Capture the cell that displays the provided text and extract its (X, Y) central coordinate. 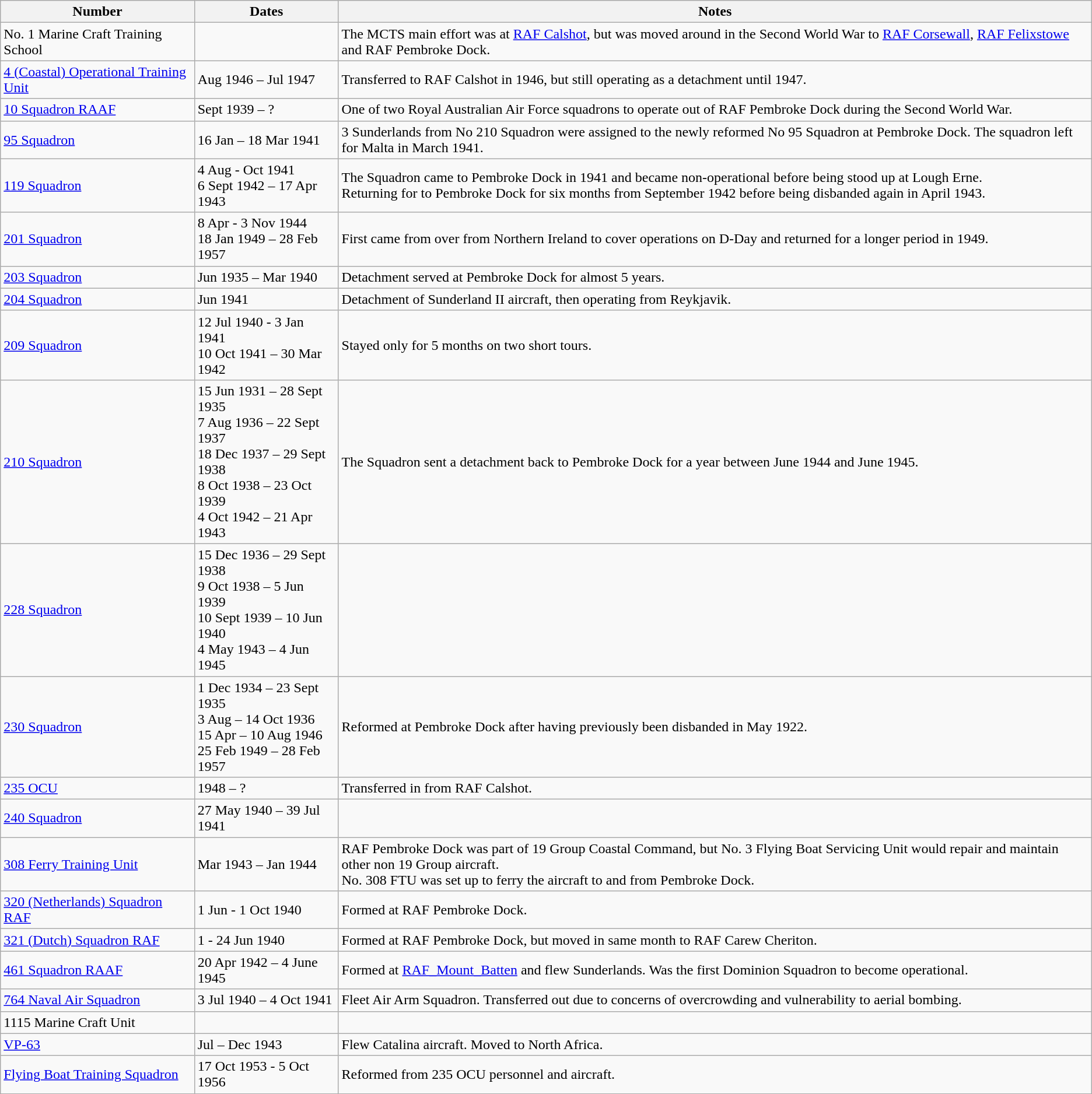
204 Squadron (97, 299)
No. 1 Marine Craft Training School (97, 42)
119 Squadron (97, 185)
One of two Royal Australian Air Force squadrons to operate out of RAF Pembroke Dock during the Second World War. (715, 110)
Formed at RAF_Mount_Batten and flew Sunderlands. Was the first Dominion Squadron to become operational. (715, 970)
Reformed at Pembroke Dock after having previously been disbanded in May 1922. (715, 727)
209 Squadron (97, 345)
1 - 24 Jun 1940 (266, 940)
235 OCU (97, 788)
Formed at RAF Pembroke Dock, but moved in same month to RAF Carew Cheriton. (715, 940)
764 Naval Air Squadron (97, 1000)
240 Squadron (97, 819)
Transferred in from RAF Calshot. (715, 788)
95 Squadron (97, 140)
Sept 1939 – ? (266, 110)
Detachment of Sunderland II aircraft, then operating from Reykjavik. (715, 299)
The MCTS main effort was at RAF Calshot, but was moved around in the Second World War to RAF Corsewall, RAF Felixstowe and RAF Pembroke Dock. (715, 42)
Notes (715, 12)
VP-63 (97, 1044)
Fleet Air Arm Squadron. Transferred out due to concerns of overcrowding and vulnerability to aerial bombing. (715, 1000)
Stayed only for 5 months on two short tours. (715, 345)
320 (Netherlands) Squadron RAF (97, 910)
Dates (266, 12)
210 Squadron (97, 462)
1115 Marine Craft Unit (97, 1022)
1948 – ? (266, 788)
Jun 1941 (266, 299)
Detachment served at Pembroke Dock for almost 5 years. (715, 277)
1 Dec 1934 – 23 Sept 19353 Aug – 14 Oct 193615 Apr – 10 Aug 194625 Feb 1949 – 28 Feb 1957 (266, 727)
First came from over from Northern Ireland to cover operations on D-Day and returned for a longer period in 1949. (715, 239)
20 Apr 1942 – 4 June 1945 (266, 970)
8 Apr - 3 Nov 194418 Jan 1949 – 28 Feb 1957 (266, 239)
4 Aug - Oct 19416 Sept 1942 – 17 Apr 1943 (266, 185)
16 Jan – 18 Mar 1941 (266, 140)
321 (Dutch) Squadron RAF (97, 940)
Flew Catalina aircraft. Moved to North Africa. (715, 1044)
4 (Coastal) Operational Training Unit (97, 79)
308 Ferry Training Unit (97, 864)
Transferred to RAF Calshot in 1946, but still operating as a detachment until 1947. (715, 79)
Aug 1946 – Jul 1947 (266, 79)
1 Jun - 1 Oct 1940 (266, 910)
Formed at RAF Pembroke Dock. (715, 910)
15 Dec 1936 – 29 Sept 19389 Oct 1938 – 5 Jun 193910 Sept 1939 – 10 Jun 19404 May 1943 – 4 Jun 1945 (266, 610)
461 Squadron RAAF (97, 970)
The Squadron sent a detachment back to Pembroke Dock for a year between June 1944 and June 1945. (715, 462)
Jul – Dec 1943 (266, 1044)
Reformed from 235 OCU personnel and aircraft. (715, 1074)
27 May 1940 – 39 Jul 1941 (266, 819)
228 Squadron (97, 610)
Number (97, 12)
3 Jul 1940 – 4 Oct 1941 (266, 1000)
201 Squadron (97, 239)
17 Oct 1953 - 5 Oct 1956 (266, 1074)
3 Sunderlands from No 210 Squadron were assigned to the newly reformed No 95 Squadron at Pembroke Dock. The squadron left for Malta in March 1941. (715, 140)
15 Jun 1931 – 28 Sept 19357 Aug 1936 – 22 Sept 193718 Dec 1937 – 29 Sept 19388 Oct 1938 – 23 Oct 19394 Oct 1942 – 21 Apr 1943 (266, 462)
203 Squadron (97, 277)
12 Jul 1940 - 3 Jan 194110 Oct 1941 – 30 Mar 1942 (266, 345)
230 Squadron (97, 727)
Jun 1935 – Mar 1940 (266, 277)
Flying Boat Training Squadron (97, 1074)
10 Squadron RAAF (97, 110)
Mar 1943 – Jan 1944 (266, 864)
